For the text-containing cell, return its midpoint in [X, Y] coordinate format. 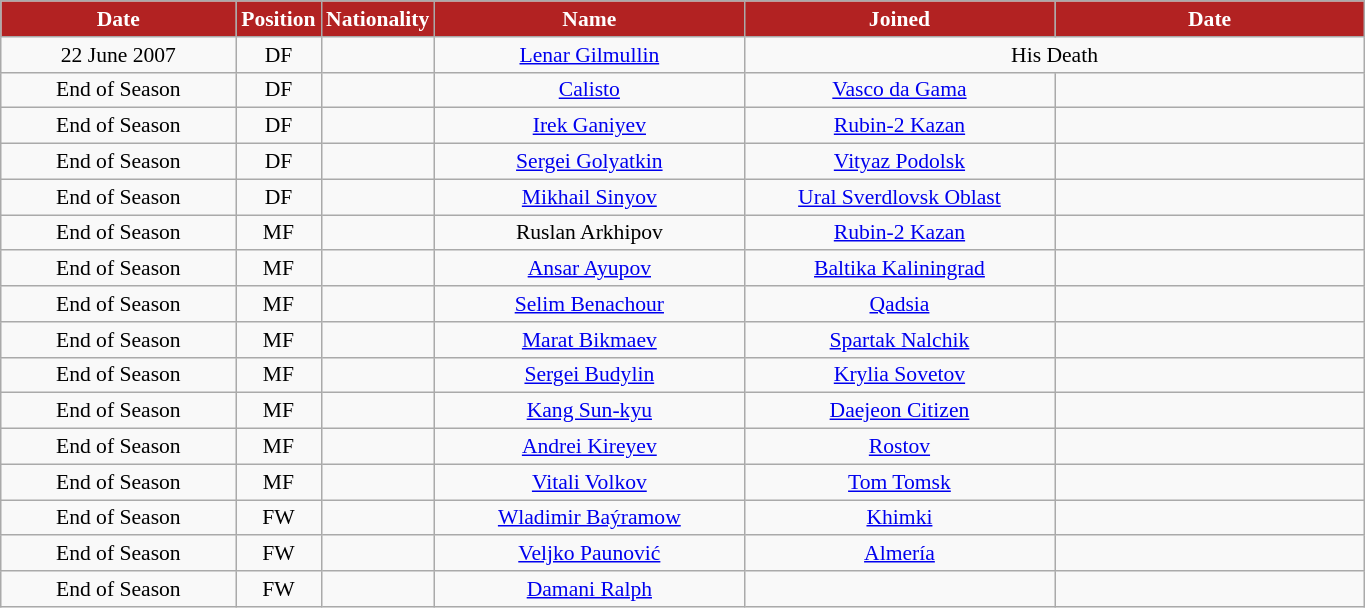
Veljko Paunović [589, 554]
Nationality [378, 19]
Mikhail Sinyov [589, 197]
Sergei Golyatkin [589, 162]
Ruslan Arkhipov [589, 233]
Marat Bikmaev [589, 340]
Calisto [589, 90]
Krylia Sovetov [899, 375]
Position [278, 19]
Kang Sun-kyu [589, 411]
Joined [899, 19]
Vasco da Gama [899, 90]
Andrei Kireyev [589, 447]
Wladimir Baýramow [589, 518]
Lenar Gilmullin [589, 55]
His Death [1054, 55]
Spartak Nalchik [899, 340]
Ansar Ayupov [589, 269]
Khimki [899, 518]
Rostov [899, 447]
Daejeon Citizen [899, 411]
Tom Tomsk [899, 482]
Vityaz Podolsk [899, 162]
Vitali Volkov [589, 482]
Selim Benachour [589, 304]
Name [589, 19]
Qadsia [899, 304]
Sergei Budylin [589, 375]
Irek Ganiyev [589, 126]
Ural Sverdlovsk Oblast [899, 197]
Damani Ralph [589, 589]
22 June 2007 [118, 55]
Almería [899, 554]
Baltika Kaliningrad [899, 269]
